Determine the [X, Y] coordinate at the center of the cell enclosing the given text.  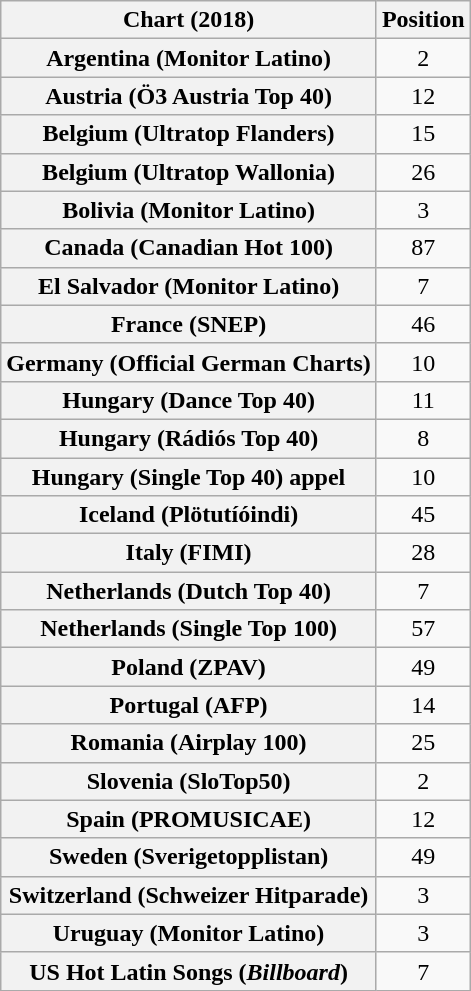
Sweden (Sverigetopplistan) [189, 857]
Italy (FIMI) [189, 553]
Canada (Canadian Hot 100) [189, 248]
Germany (Official German Charts) [189, 362]
France (SNEP) [189, 324]
46 [423, 324]
Position [423, 20]
Poland (ZPAV) [189, 667]
14 [423, 705]
57 [423, 629]
Belgium (Ultratop Wallonia) [189, 172]
26 [423, 172]
8 [423, 438]
Austria (Ö3 Austria Top 40) [189, 96]
Chart (2018) [189, 20]
Spain (PROMUSICAE) [189, 819]
Bolivia (Monitor Latino) [189, 210]
Portugal (AFP) [189, 705]
45 [423, 515]
Iceland (Plötutíóindi) [189, 515]
Netherlands (Dutch Top 40) [189, 591]
Hungary (Rádiós Top 40) [189, 438]
28 [423, 553]
US Hot Latin Songs (Billboard) [189, 971]
87 [423, 248]
Argentina (Monitor Latino) [189, 58]
Romania (Airplay 100) [189, 743]
Switzerland (Schweizer Hitparade) [189, 895]
Hungary (Dance Top 40) [189, 400]
El Salvador (Monitor Latino) [189, 286]
11 [423, 400]
Hungary (Single Top 40) appel [189, 477]
Slovenia (SloTop50) [189, 781]
Uruguay (Monitor Latino) [189, 933]
Netherlands (Single Top 100) [189, 629]
15 [423, 134]
25 [423, 743]
Belgium (Ultratop Flanders) [189, 134]
